Extract the [x, y] coordinate from the center of the cell holding the provided text.  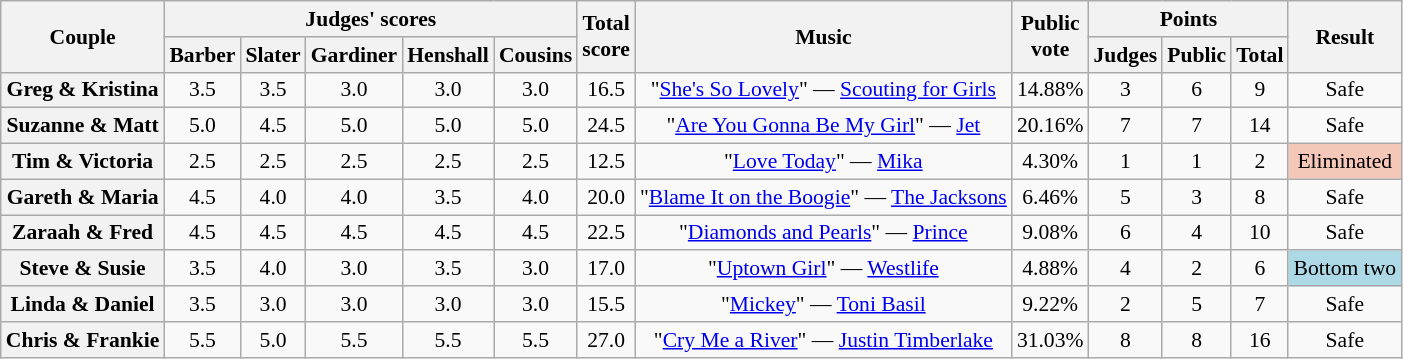
"She's So Lovely" — Scouting for Girls [824, 90]
10 [1260, 233]
24.5 [606, 126]
22.5 [606, 233]
Suzanne & Matt [83, 126]
Total [1260, 55]
"Love Today" — Mika [824, 162]
"Cry Me a River" — Justin Timberlake [824, 340]
Points [1189, 19]
Judges [1126, 55]
31.03% [1050, 340]
Tim & Victoria [83, 162]
Gardiner [354, 55]
Bottom two [1344, 269]
Couple [83, 36]
14 [1260, 126]
17.0 [606, 269]
Result [1344, 36]
Zaraah & Fred [83, 233]
9 [1260, 90]
"Mickey" — Toni Basil [824, 304]
Chris & Frankie [83, 340]
Public [1196, 55]
Cousins [536, 55]
Greg & Kristina [83, 90]
6.46% [1050, 197]
Eliminated [1344, 162]
20.16% [1050, 126]
15.5 [606, 304]
20.0 [606, 197]
Music [824, 36]
Publicvote [1050, 36]
"Are You Gonna Be My Girl" — Jet [824, 126]
16.5 [606, 90]
9.22% [1050, 304]
4.88% [1050, 269]
Steve & Susie [83, 269]
Judges' scores [370, 19]
"Diamonds and Pearls" — Prince [824, 233]
Linda & Daniel [83, 304]
9.08% [1050, 233]
12.5 [606, 162]
14.88% [1050, 90]
Gareth & Maria [83, 197]
27.0 [606, 340]
"Uptown Girl" — Westlife [824, 269]
4.30% [1050, 162]
"Blame It on the Boogie" — The Jacksons [824, 197]
16 [1260, 340]
Henshall [448, 55]
Barber [202, 55]
Slater [272, 55]
Totalscore [606, 36]
